Output the (x, y) coordinate of the center of the cell containing the given text.  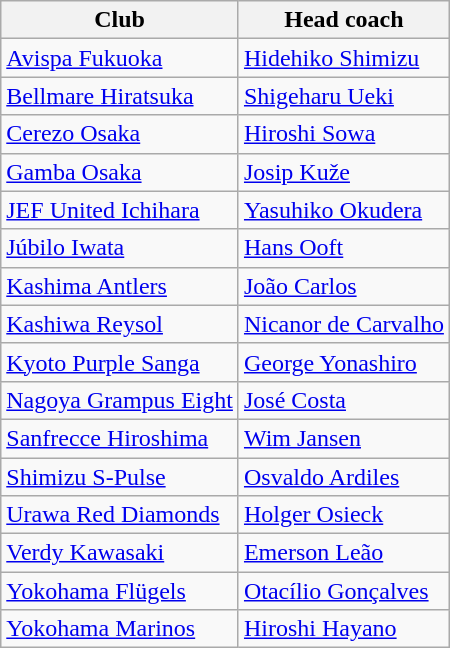
George Yonashiro (344, 362)
Gamba Osaka (120, 172)
Hiroshi Sowa (344, 134)
Júbilo Iwata (120, 248)
José Costa (344, 400)
Bellmare Hiratsuka (120, 96)
Osvaldo Ardiles (344, 477)
Kashima Antlers (120, 286)
Shimizu S-Pulse (120, 477)
Wim Jansen (344, 438)
Yokohama Flügels (120, 591)
Josip Kuže (344, 172)
João Carlos (344, 286)
Kyoto Purple Sanga (120, 362)
Cerezo Osaka (120, 134)
JEF United Ichihara (120, 210)
Head coach (344, 20)
Hans Ooft (344, 248)
Hiroshi Hayano (344, 629)
Emerson Leão (344, 553)
Yasuhiko Okudera (344, 210)
Urawa Red Diamonds (120, 515)
Club (120, 20)
Avispa Fukuoka (120, 58)
Kashiwa Reysol (120, 324)
Verdy Kawasaki (120, 553)
Nagoya Grampus Eight (120, 400)
Shigeharu Ueki (344, 96)
Sanfrecce Hiroshima (120, 438)
Nicanor de Carvalho (344, 324)
Yokohama Marinos (120, 629)
Holger Osieck (344, 515)
Otacílio Gonçalves (344, 591)
Hidehiko Shimizu (344, 58)
